Capture the cell that displays the provided text and extract its [x, y] central coordinate. 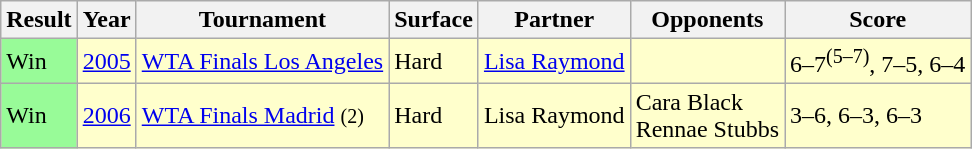
Opponents [707, 20]
6–7(5–7), 7–5, 6–4 [877, 62]
WTA Finals Madrid (2) [262, 116]
Surface [434, 20]
2005 [106, 62]
Score [877, 20]
Partner [554, 20]
3–6, 6–3, 6–3 [877, 116]
Result [39, 20]
Cara Black Rennae Stubbs [707, 116]
WTA Finals Los Angeles [262, 62]
Tournament [262, 20]
Year [106, 20]
2006 [106, 116]
